Locate the cell with the specified text and output its [x, y] center coordinate. 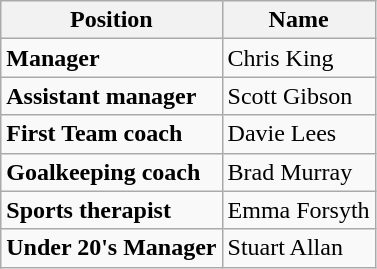
Under 20's Manager [112, 248]
Emma Forsyth [298, 210]
Chris King [298, 58]
Stuart Allan [298, 248]
Name [298, 20]
Position [112, 20]
Manager [112, 58]
Scott Gibson [298, 96]
Sports therapist [112, 210]
Brad Murray [298, 172]
First Team coach [112, 134]
Assistant manager [112, 96]
Davie Lees [298, 134]
Goalkeeping coach [112, 172]
